Identify which cell holds the provided text, then report its [x, y] central coordinate. 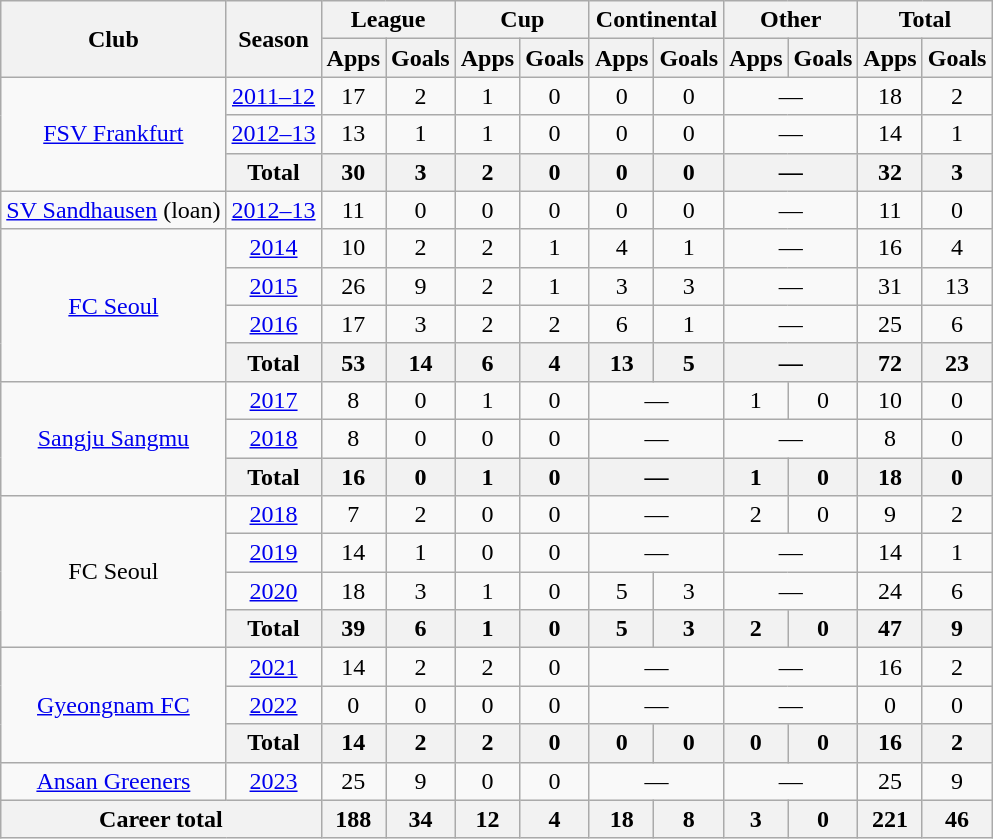
SV Sandhausen (loan) [114, 210]
2015 [274, 286]
2017 [274, 400]
7 [353, 515]
2019 [274, 553]
Club [114, 39]
2011–12 [274, 96]
30 [353, 172]
46 [957, 819]
221 [890, 819]
2023 [274, 781]
Ansan Greeners [114, 781]
32 [890, 172]
2014 [274, 248]
Cup [522, 20]
2021 [274, 667]
League [388, 20]
39 [353, 629]
2016 [274, 324]
Continental [656, 20]
24 [890, 591]
26 [353, 286]
Gyeongnam FC [114, 705]
72 [890, 362]
53 [353, 362]
12 [487, 819]
188 [353, 819]
2022 [274, 705]
Season [274, 39]
Career total [161, 819]
Other [791, 20]
Sangju Sangmu [114, 438]
34 [421, 819]
2020 [274, 591]
31 [890, 286]
47 [890, 629]
23 [957, 362]
FSV Frankfurt [114, 134]
